Pinpoint the cell where the given text exists, returning its (X, Y) midpoint coordinate. 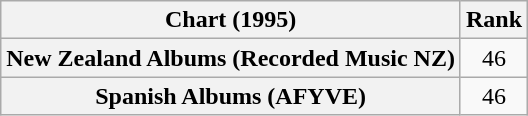
New Zealand Albums (Recorded Music NZ) (231, 58)
Chart (1995) (231, 20)
Spanish Albums (AFYVE) (231, 96)
Rank (494, 20)
